From the cell containing the given text, extract its center point as [X, Y] coordinate. 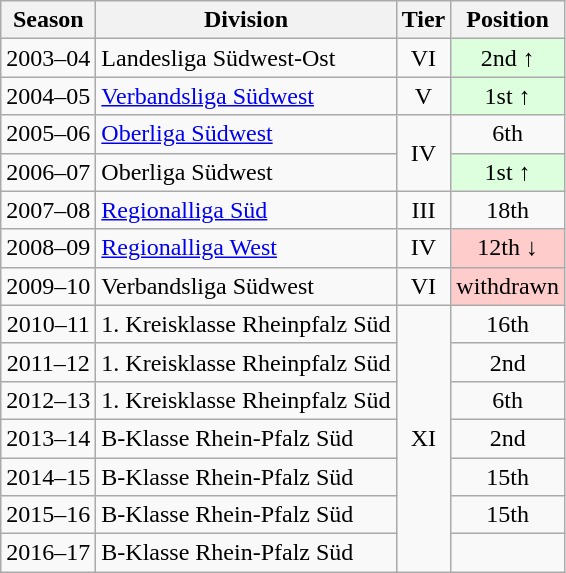
2014–15 [48, 477]
18th [508, 210]
2007–08 [48, 210]
Regionalliga Süd [246, 210]
2015–16 [48, 515]
XI [424, 438]
Tier [424, 20]
III [424, 210]
Season [48, 20]
2003–04 [48, 58]
2nd ↑ [508, 58]
2016–17 [48, 553]
2006–07 [48, 172]
2009–10 [48, 286]
2008–09 [48, 248]
Landesliga Südwest-Ost [246, 58]
Position [508, 20]
withdrawn [508, 286]
2004–05 [48, 96]
2011–12 [48, 362]
2010–11 [48, 324]
2005–06 [48, 134]
Division [246, 20]
Regionalliga West [246, 248]
12th ↓ [508, 248]
V [424, 96]
16th [508, 324]
2013–14 [48, 438]
2012–13 [48, 400]
